Provide the (X, Y) coordinate of the cell's center where the given text is located.  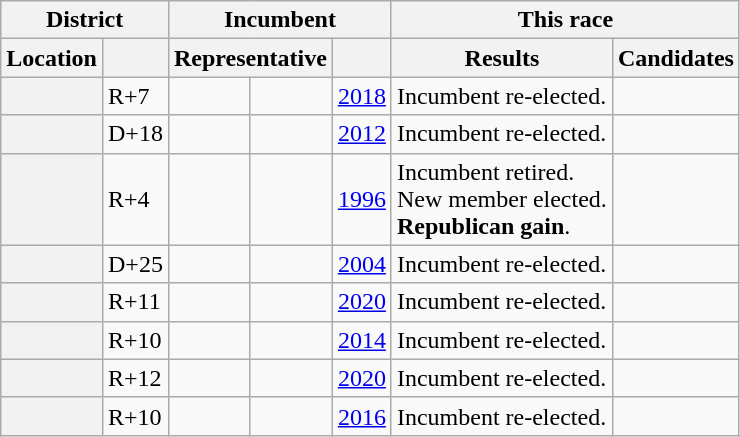
2014 (362, 340)
Incumbent (280, 20)
R+11 (135, 302)
This race (565, 20)
Incumbent retired.New member elected.Republican gain. (502, 199)
2012 (362, 134)
2018 (362, 96)
Candidates (676, 58)
Location (52, 58)
D+25 (135, 264)
District (85, 20)
R+12 (135, 378)
Representative (250, 58)
D+18 (135, 134)
1996 (362, 199)
2004 (362, 264)
R+7 (135, 96)
2016 (362, 416)
R+4 (135, 199)
Results (502, 58)
